Pinpoint the cell where the given text exists, returning its [X, Y] midpoint coordinate. 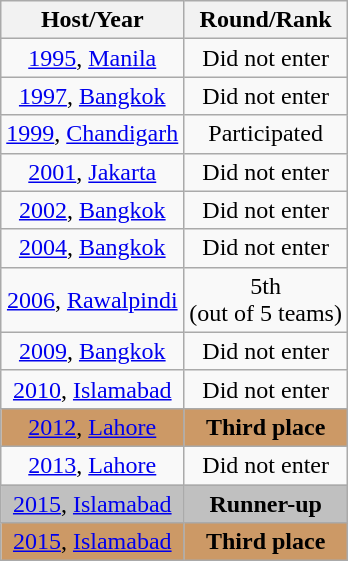
1997, Bangkok [92, 96]
Runner-up [266, 503]
Participated [266, 134]
2010, Islamabad [92, 389]
2006, Rawalpindi [92, 300]
2009, Bangkok [92, 351]
2012, Lahore [92, 427]
1995, Manila [92, 58]
Host/Year [92, 20]
2001, Jakarta [92, 172]
2002, Bangkok [92, 210]
5th(out of 5 teams) [266, 300]
2004, Bangkok [92, 248]
1999, Chandigarh [92, 134]
Round/Rank [266, 20]
2013, Lahore [92, 465]
